Identify which cell holds the provided text, then report its [X, Y] central coordinate. 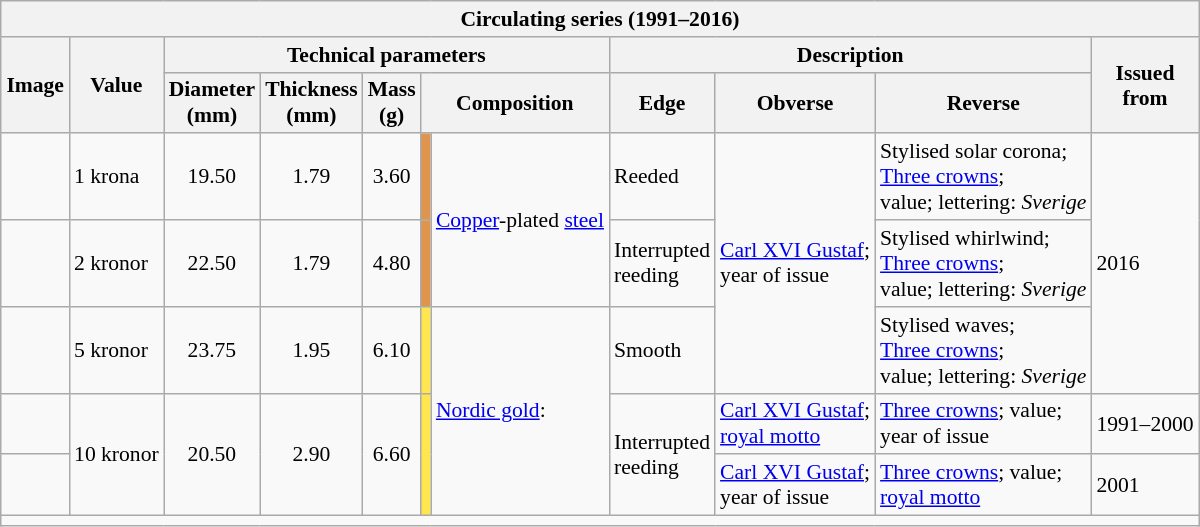
2 kronor [116, 264]
10 kronor [116, 454]
Stylised waves;Three crowns;value; lettering: Sverige [983, 350]
Edge [662, 102]
2001 [1144, 484]
3.60 [392, 176]
Reverse [983, 102]
Diameter(mm) [212, 102]
Thickness(mm) [312, 102]
5 kronor [116, 350]
Smooth [662, 350]
22.50 [212, 264]
1991–2000 [1144, 424]
2.90 [312, 454]
Circulating series (1991–2016) [600, 19]
19.50 [212, 176]
Copper-plated steel [520, 220]
Carl XVI Gustaf;royal motto [795, 424]
Composition [515, 102]
Stylised solar corona;Three crowns;value; lettering: Sverige [983, 176]
Description [850, 54]
1.95 [312, 350]
6.10 [392, 350]
Stylised whirlwind;Three crowns;value; lettering: Sverige [983, 264]
2016 [1144, 263]
Three crowns; value;royal motto [983, 484]
Three crowns; value;year of issue [983, 424]
Mass(g) [392, 102]
Issuedfrom [1144, 84]
6.60 [392, 454]
Nordic gold: [520, 410]
Value [116, 84]
23.75 [212, 350]
Reeded [662, 176]
20.50 [212, 454]
1 krona [116, 176]
Obverse [795, 102]
Image [35, 84]
Technical parameters [386, 54]
4.80 [392, 264]
